Provide the (X, Y) coordinate of the cell's center where the given text is located.  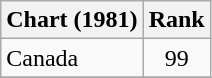
99 (176, 58)
Canada (72, 58)
Chart (1981) (72, 20)
Rank (176, 20)
